Determine the (x, y) coordinate at the center of the cell enclosing the given text.  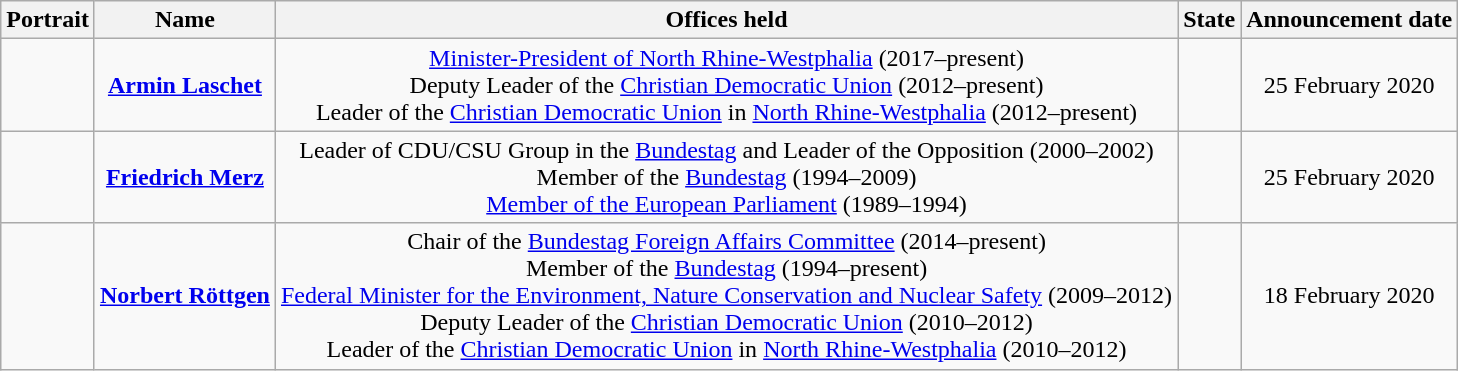
Offices held (726, 20)
Friedrich Merz (184, 177)
Armin Laschet (184, 85)
State (1210, 20)
Announcement date (1350, 20)
Portrait (48, 20)
Name (184, 20)
18 February 2020 (1350, 296)
Norbert Röttgen (184, 296)
